Scan for the cell matching the given text and deliver its [x, y] coordinate at center. 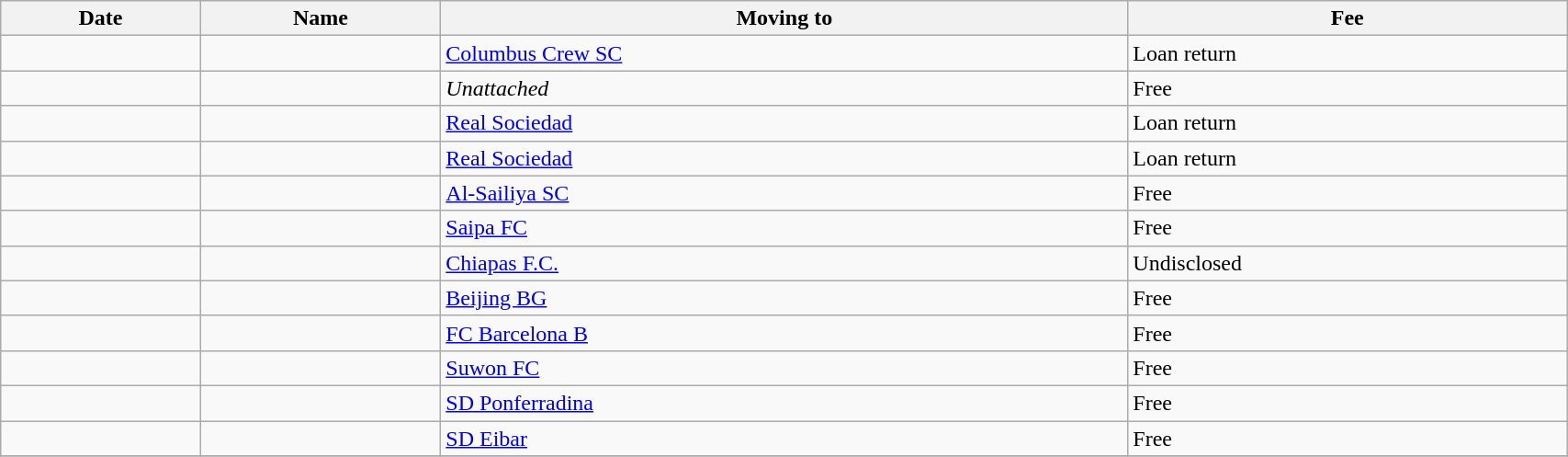
Unattached [784, 88]
SD Ponferradina [784, 403]
Undisclosed [1348, 263]
Beijing BG [784, 298]
Columbus Crew SC [784, 53]
Name [321, 18]
Date [101, 18]
FC Barcelona B [784, 333]
Chiapas F.C. [784, 263]
Al-Sailiya SC [784, 193]
Suwon FC [784, 368]
SD Eibar [784, 439]
Fee [1348, 18]
Moving to [784, 18]
Saipa FC [784, 228]
